Return the [x, y] coordinate for the center point of the cell that contains the specified text.  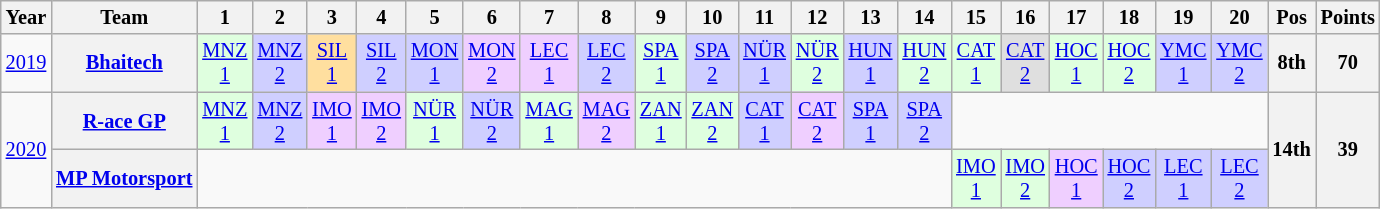
SIL1 [332, 63]
19 [1183, 17]
YMC2 [1239, 63]
9 [661, 17]
R-ace GP [124, 121]
18 [1130, 17]
ZAN1 [661, 121]
14 [924, 17]
7 [548, 17]
MAG1 [548, 121]
HUN2 [924, 63]
3 [332, 17]
2020 [26, 150]
MP Motorsport [124, 178]
13 [871, 17]
15 [976, 17]
39 [1348, 150]
16 [1026, 17]
Team [124, 17]
70 [1348, 63]
MON2 [492, 63]
8 [606, 17]
Bhaitech [124, 63]
2 [280, 17]
17 [1076, 17]
4 [382, 17]
ZAN2 [713, 121]
14th [1292, 150]
5 [434, 17]
2019 [26, 63]
MON1 [434, 63]
12 [818, 17]
Points [1348, 17]
6 [492, 17]
Year [26, 17]
1 [224, 17]
11 [764, 17]
Pos [1292, 17]
8th [1292, 63]
SIL2 [382, 63]
20 [1239, 17]
10 [713, 17]
HUN1 [871, 63]
MAG2 [606, 121]
YMC1 [1183, 63]
